Detect which cell encompasses the target text, then output its (X, Y) center coordinate. 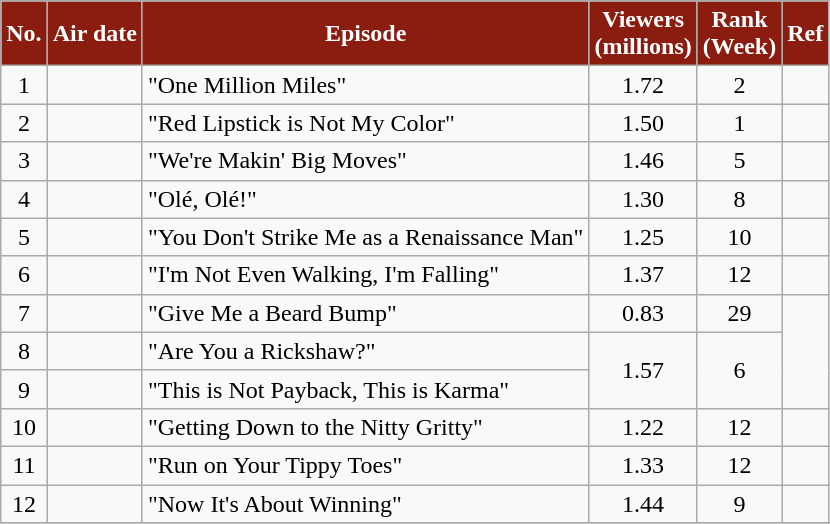
7 (24, 313)
"Give Me a Beard Bump" (365, 313)
"We're Makin' Big Moves" (365, 161)
"Red Lipstick is Not My Color" (365, 123)
"Now It's About Winning" (365, 503)
1.25 (643, 237)
"Run on Your Tippy Toes" (365, 465)
"Are You a Rickshaw?" (365, 351)
1.50 (643, 123)
"Olé, Olé!" (365, 199)
11 (24, 465)
0.83 (643, 313)
"I'm Not Even Walking, I'm Falling" (365, 275)
Ref (806, 34)
No. (24, 34)
1.33 (643, 465)
1.22 (643, 427)
1.57 (643, 370)
Episode (365, 34)
"Getting Down to the Nitty Gritty" (365, 427)
1.44 (643, 503)
4 (24, 199)
"One Million Miles" (365, 85)
1.72 (643, 85)
1.37 (643, 275)
"This is Not Payback, This is Karma" (365, 389)
Rank(Week) (739, 34)
1.30 (643, 199)
"You Don't Strike Me as a Renaissance Man" (365, 237)
29 (739, 313)
1.46 (643, 161)
3 (24, 161)
Air date (94, 34)
Viewers(millions) (643, 34)
